Capture the cell that displays the provided text and extract its [x, y] central coordinate. 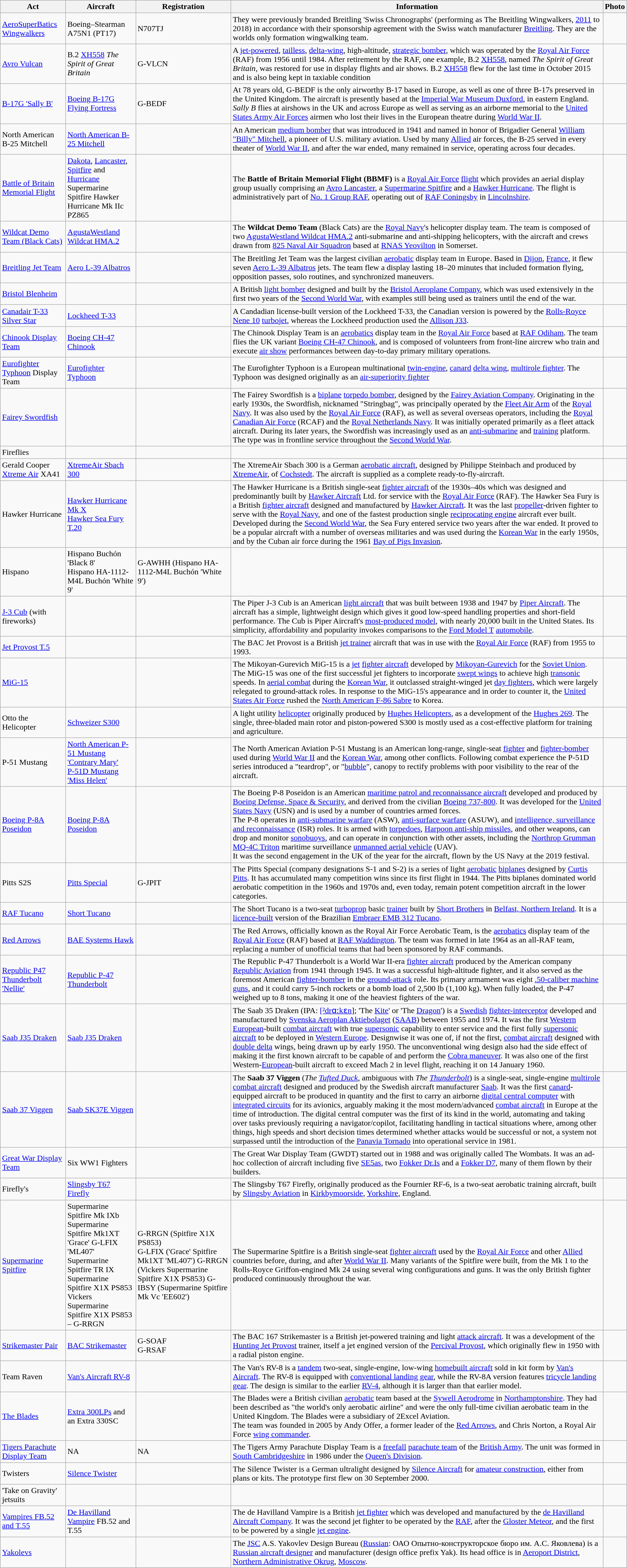
B-17G 'Sally B' [33, 104]
Yakolevs [33, 1552]
G-BEDF [183, 104]
Twisters [33, 1473]
Information [417, 7]
Saab SK37E Viggen [101, 1109]
Six WW1 Fighters [101, 1163]
AgustaWestland Wildcat HMA.2 [101, 237]
Team Raven [33, 1376]
Wildcat Demo Team (Black Cats) [33, 237]
Fairey Swordfish [33, 417]
Aircraft [101, 7]
Hawker Hurricane [33, 514]
BAE Systems Hawk [101, 939]
RAF Tucano [33, 913]
Short Tucano [101, 913]
Registration [183, 7]
Slingsby T67 Firefly [101, 1189]
Dakota, Lancaster, Spitfire and HurricaneSupermarine Spitfire Hawker Hurricane Mk IIc PZ865 [101, 188]
Bristol Blenheim [33, 294]
Boeing–Stearman A75N1 (PT17) [101, 28]
Supermarine Spitfire [33, 1265]
Fireflies [33, 452]
Lockheed T-33 [101, 315]
J-3 Cub (with fireworks) [33, 616]
Schweizer S300 [101, 722]
Strikemaster Pair [33, 1345]
The BAC Jet Provost is a British jet trainer aircraft that was in use with the Royal Air Force (RAF) from 1955 to 1993. [417, 647]
Chinook Display Team [33, 342]
MiG-15 [33, 682]
G-AWHH (Hispano HA-1112-M4L Buchón 'White 9') [183, 572]
G-JPIT [183, 882]
Republic P-47 Thunderbolt [101, 979]
Breitling Jet Team [33, 267]
Firefly's [33, 1189]
Eurofighter Typhoon Display Team [33, 373]
Great War Display Team [33, 1163]
Battle of Britain Memorial Flight [33, 188]
Silence Twister [101, 1473]
Avro Vulcan [33, 64]
Pitts Special [101, 882]
Otto the Helicopter [33, 722]
G-SOAFG-RSAF [183, 1345]
Eurofighter Typhoon [101, 373]
Vampires FB.52 and T.55 [33, 1521]
AeroSuperBatics Wingwalkers [33, 28]
Gerald Cooper Xtreme Air XA41 [33, 470]
Boeing B-17G Flying Fortress [101, 104]
B.2 XH558 The Spirit of Great Britain [101, 64]
The Blades [33, 1416]
Hawker Hurricane Mk XHawker Sea Fury T.20 [101, 514]
Act [33, 7]
Photo [615, 7]
Pitts S2S [33, 882]
Hispano Buchón 'Black 8'Hispano HA-1112-M4L Buchón 'White 9' [101, 572]
G-VLCN [183, 64]
Republic P47 Thunderbolt 'Nellie' [33, 979]
BAC Strikemaster [101, 1345]
North American P-51 Mustang 'Contrary Mary'P-51D Mustang 'Miss Helen' [101, 762]
Boeing CH-47 Chinook [101, 342]
Extra 300LPs and an Extra 330SC [101, 1416]
Aero L-39 Albatros [101, 267]
Van's Aircraft RV-8 [101, 1376]
Canadair T-33 Silver Star [33, 315]
Jet Provost T.5 [33, 647]
N707TJ [183, 28]
De Havilland Vampire FB.52 and T.55 [101, 1521]
XtremeAir Sbach 300 [101, 470]
Red Arrows [33, 939]
P-51 Mustang [33, 762]
'Take on Gravity' jetsuits [33, 1495]
Tigers Parachute Display Team [33, 1451]
Saab 37 Viggen [33, 1109]
Hispano [33, 572]
